Return the (x, y) coordinate for the center point of the cell that contains the specified text.  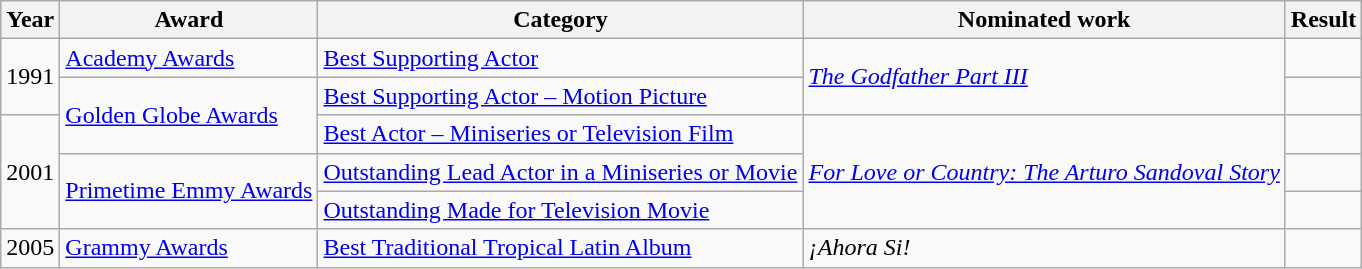
Outstanding Lead Actor in a Miniseries or Movie (560, 172)
Grammy Awards (189, 248)
Year (30, 20)
¡Ahora Si! (1044, 248)
Best Actor – Miniseries or Television Film (560, 134)
2005 (30, 248)
Academy Awards (189, 58)
Primetime Emmy Awards (189, 191)
1991 (30, 77)
Best Traditional Tropical Latin Album (560, 248)
Best Supporting Actor (560, 58)
Outstanding Made for Television Movie (560, 210)
Golden Globe Awards (189, 115)
Nominated work (1044, 20)
Category (560, 20)
Result (1323, 20)
The Godfather Part III (1044, 77)
Best Supporting Actor – Motion Picture (560, 96)
2001 (30, 172)
Award (189, 20)
For Love or Country: The Arturo Sandoval Story (1044, 172)
